Locate the cell with the specified text and output its [X, Y] center coordinate. 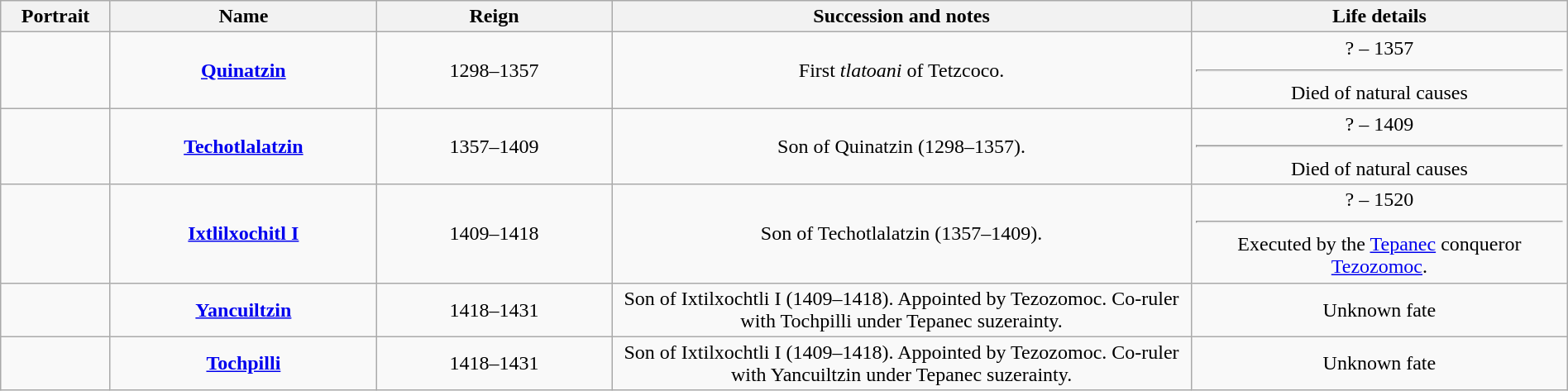
Son of Techotlalatzin (1357–1409). [901, 233]
1357–1409 [494, 146]
Son of Quinatzin (1298–1357). [901, 146]
1409–1418 [494, 233]
Yancuiltzin [243, 309]
? – 1409Died of natural causes [1379, 146]
? – 1520Executed by the Tepanec conqueror Tezozomoc. [1379, 233]
Techotlalatzin [243, 146]
Reign [494, 17]
First tlatoani of Tetzcoco. [901, 70]
Life details [1379, 17]
1298–1357 [494, 70]
Name [243, 17]
Portrait [56, 17]
Son of Ixtilxochtli I (1409–1418). Appointed by Tezozomoc. Co-ruler with Tochpilli under Tepanec suzerainty. [901, 309]
Tochpilli [243, 364]
Quinatzin [243, 70]
Son of Ixtilxochtli I (1409–1418). Appointed by Tezozomoc. Co-ruler with Yancuiltzin under Tepanec suzerainty. [901, 364]
Ixtlilxochitl I [243, 233]
? – 1357Died of natural causes [1379, 70]
Succession and notes [901, 17]
